Identify which cell holds the provided text, then report its (x, y) central coordinate. 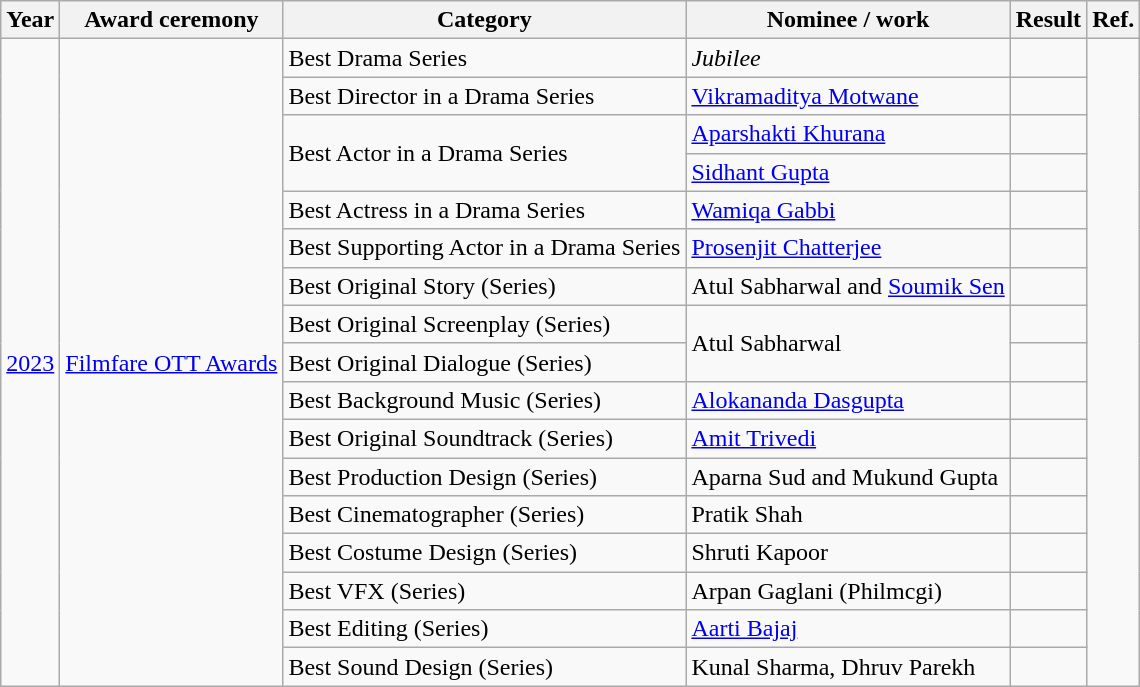
Category (484, 20)
Best Actress in a Drama Series (484, 210)
Atul Sabharwal and Soumik Sen (848, 286)
Best Original Dialogue (Series) (484, 362)
Best Production Design (Series) (484, 477)
Aparna Sud and Mukund Gupta (848, 477)
Best VFX (Series) (484, 591)
Pratik Shah (848, 515)
Best Director in a Drama Series (484, 96)
Aarti Bajaj (848, 629)
Best Supporting Actor in a Drama Series (484, 248)
Result (1048, 20)
Best Background Music (Series) (484, 400)
Best Original Story (Series) (484, 286)
Year (30, 20)
Sidhant Gupta (848, 172)
Atul Sabharwal (848, 343)
Arpan Gaglani (Philmcgi) (848, 591)
Ref. (1114, 20)
Best Costume Design (Series) (484, 553)
Aparshakti Khurana (848, 134)
Award ceremony (172, 20)
Prosenjit Chatterjee (848, 248)
Kunal Sharma, Dhruv Parekh (848, 667)
2023 (30, 362)
Best Drama Series (484, 58)
Best Editing (Series) (484, 629)
Best Original Screenplay (Series) (484, 324)
Vikramaditya Motwane (848, 96)
Shruti Kapoor (848, 553)
Jubilee (848, 58)
Amit Trivedi (848, 438)
Best Sound Design (Series) (484, 667)
Best Actor in a Drama Series (484, 153)
Best Original Soundtrack (Series) (484, 438)
Wamiqa Gabbi (848, 210)
Filmfare OTT Awards (172, 362)
Nominee / work (848, 20)
Alokananda Dasgupta (848, 400)
Best Cinematographer (Series) (484, 515)
